For the text-containing cell, return its midpoint in [x, y] coordinate format. 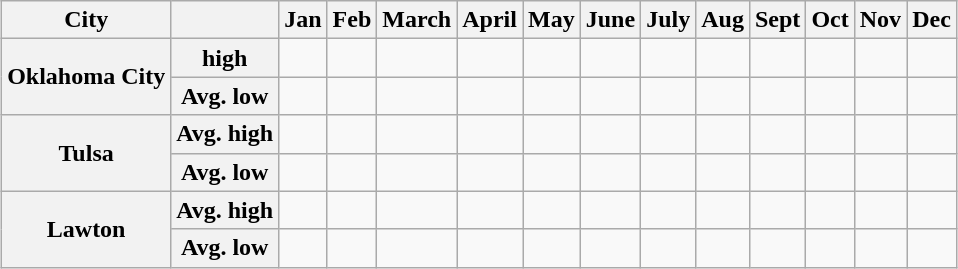
Dec [932, 20]
July [668, 20]
Lawton [86, 229]
Oklahoma City [86, 77]
Oct [830, 20]
Aug [723, 20]
April [490, 20]
City [86, 20]
May [551, 20]
Sept [777, 20]
high [225, 58]
Nov [880, 20]
Feb [352, 20]
Tulsa [86, 153]
March [417, 20]
June [610, 20]
Jan [303, 20]
